Output the [X, Y] coordinate of the center of the cell containing the given text.  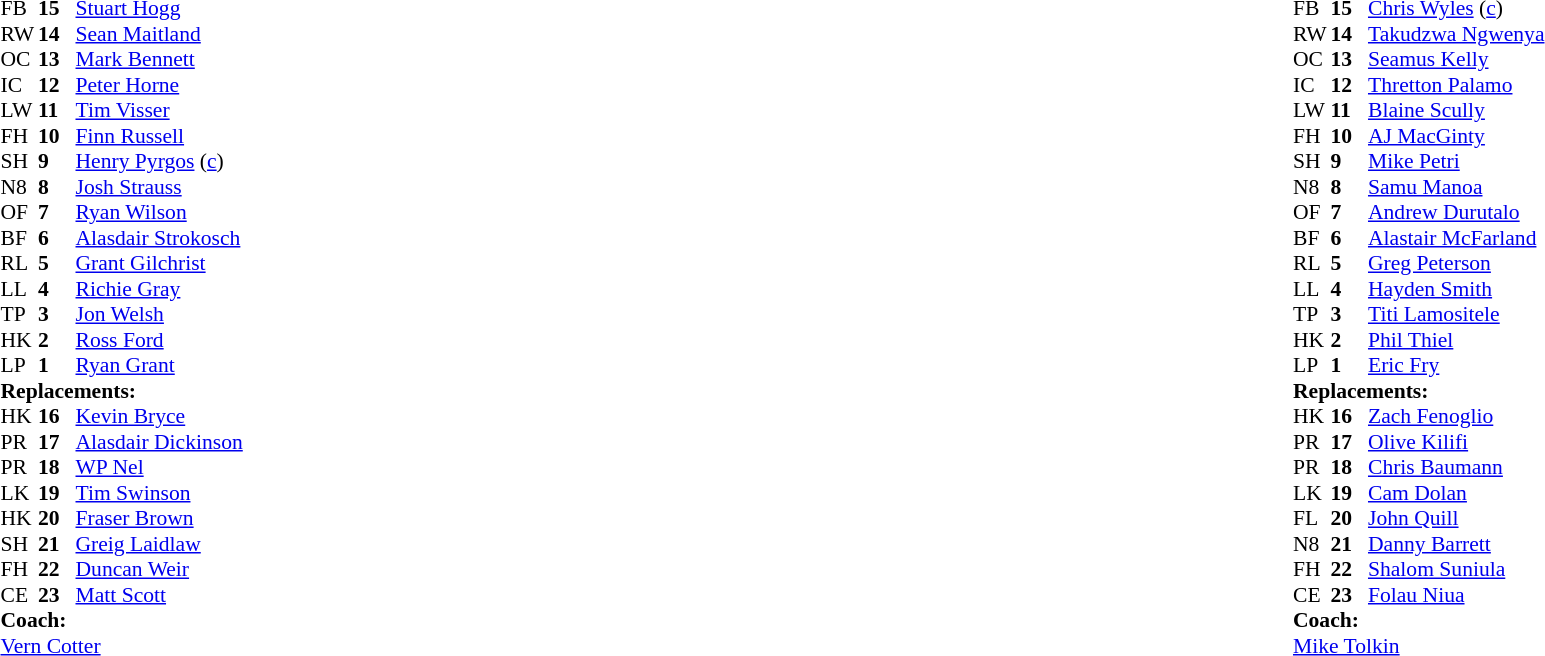
Seamus Kelly [1456, 59]
Mark Bennett [160, 59]
Finn Russell [160, 136]
Sean Maitland [160, 34]
Hayden Smith [1456, 289]
Alastair McFarland [1456, 238]
Cam Dolan [1456, 493]
Samu Manoa [1456, 187]
Takudzwa Ngwenya [1456, 34]
Tim Swinson [160, 493]
Duncan Weir [160, 569]
WP Nel [160, 467]
Olive Kilifi [1456, 442]
Grant Gilchrist [160, 263]
Kevin Bryce [160, 417]
Tim Visser [160, 111]
Greig Laidlaw [160, 544]
John Quill [1456, 519]
Jon Welsh [160, 315]
Folau Niua [1456, 595]
Shalom Suniula [1456, 569]
Ryan Wilson [160, 213]
Alasdair Strokosch [160, 238]
Fraser Brown [160, 519]
Thretton Palamo [1456, 85]
Eric Fry [1456, 365]
Greg Peterson [1456, 263]
Josh Strauss [160, 187]
Andrew Durutalo [1456, 213]
Danny Barrett [1456, 544]
Phil Thiel [1456, 340]
Chris Baumann [1456, 467]
Richie Gray [160, 289]
Alasdair Dickinson [160, 442]
Mike Petri [1456, 161]
Zach Fenoglio [1456, 417]
FL [1312, 519]
Matt Scott [160, 595]
Blaine Scully [1456, 111]
Peter Horne [160, 85]
Titi Lamositele [1456, 315]
Henry Pyrgos (c) [160, 161]
AJ MacGinty [1456, 136]
Ross Ford [160, 340]
Ryan Grant [160, 365]
